For the text-containing cell, return its midpoint in [X, Y] coordinate format. 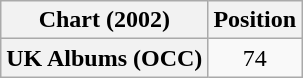
Chart (2002) [104, 20]
UK Albums (OCC) [104, 58]
74 [255, 58]
Position [255, 20]
